Find where the given text appears and provide that cell's center as (X, Y) coordinate. 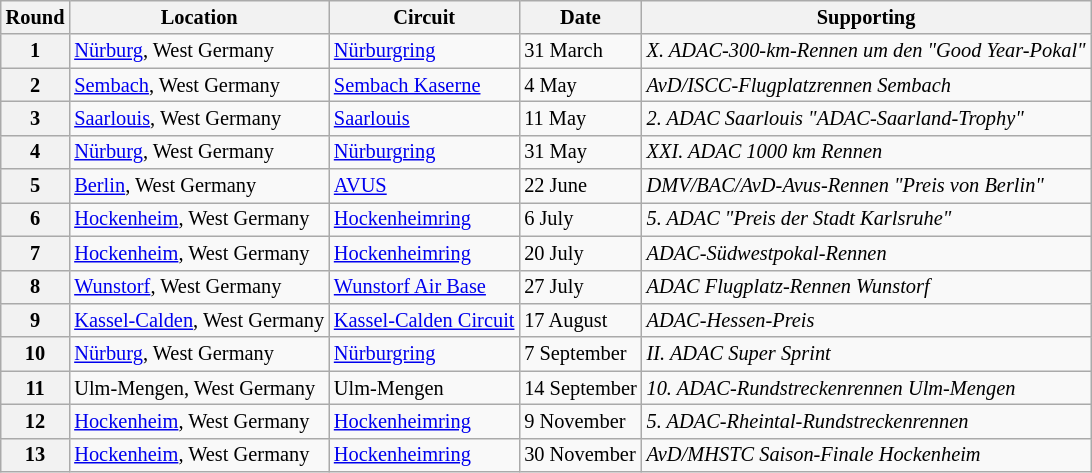
2 (36, 85)
ADAC-Südwestpokal-Rennen (866, 253)
ADAC-Hessen-Preis (866, 320)
Circuit (424, 17)
Sembach Kaserne (424, 85)
7 (36, 253)
30 November (580, 455)
7 September (580, 354)
Ulm-Mengen, West Germany (199, 388)
Saarlouis (424, 118)
ADAC Flugplatz-Rennen Wunstorf (866, 287)
AvD/ISCC-Flugplatzrennen Sembach (866, 85)
9 (36, 320)
Sembach, West Germany (199, 85)
AvD/MHSTC Saison-Finale Hockenheim (866, 455)
4 May (580, 85)
13 (36, 455)
Round (36, 17)
31 May (580, 152)
AVUS (424, 186)
22 June (580, 186)
6 (36, 219)
4 (36, 152)
11 (36, 388)
9 November (580, 421)
1 (36, 51)
20 July (580, 253)
12 (36, 421)
3 (36, 118)
Supporting (866, 17)
X. ADAC-300-km-Rennen um den "Good Year-Pokal" (866, 51)
Kassel-Calden Circuit (424, 320)
XXI. ADAC 1000 km Rennen (866, 152)
Wunstorf Air Base (424, 287)
Berlin, West Germany (199, 186)
2. ADAC Saarlouis "ADAC-Saarland-Trophy" (866, 118)
27 July (580, 287)
17 August (580, 320)
Kassel-Calden, West Germany (199, 320)
6 July (580, 219)
11 May (580, 118)
14 September (580, 388)
II. ADAC Super Sprint (866, 354)
31 March (580, 51)
Location (199, 17)
8 (36, 287)
DMV/BAC/AvD-Avus-Rennen "Preis von Berlin" (866, 186)
Saarlouis, West Germany (199, 118)
10. ADAC-Rundstreckenrennen Ulm-Mengen (866, 388)
5. ADAC "Preis der Stadt Karlsruhe" (866, 219)
Ulm-Mengen (424, 388)
5. ADAC-Rheintal-Rundstreckenrennen (866, 421)
10 (36, 354)
Wunstorf, West Germany (199, 287)
5 (36, 186)
Date (580, 17)
